Return [X, Y] of the center of cell containing provided text 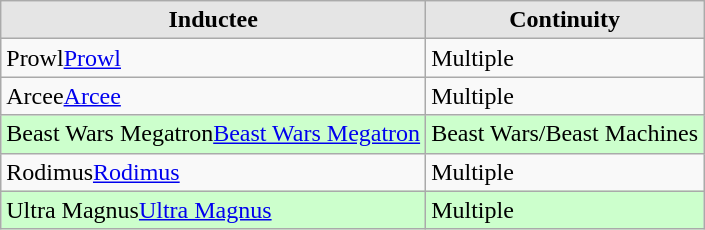
Ultra MagnusUltra Magnus [214, 210]
Beast Wars MegatronBeast Wars Megatron [214, 134]
Continuity [565, 20]
Inductee [214, 20]
ProwlProwl [214, 58]
ArceeArcee [214, 96]
Beast Wars/Beast Machines [565, 134]
RodimusRodimus [214, 172]
